Identify which cell holds the provided text, then report its (X, Y) central coordinate. 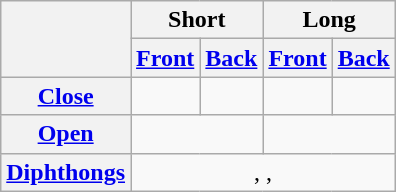
Open (66, 134)
Close (66, 96)
Short (197, 20)
, , (264, 172)
Long (329, 20)
Diphthongs (66, 172)
